Scan for the cell matching the given text and deliver its (x, y) coordinate at center. 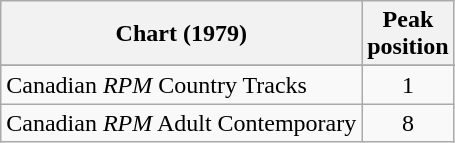
Canadian RPM Adult Contemporary (182, 123)
8 (408, 123)
Canadian RPM Country Tracks (182, 85)
Chart (1979) (182, 34)
1 (408, 85)
Peak position (408, 34)
